Output the (x, y) coordinate of the center of the cell containing the given text.  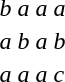
a (42, 41)
b (24, 41)
